Find where the given text appears and provide that cell's center as (X, Y) coordinate. 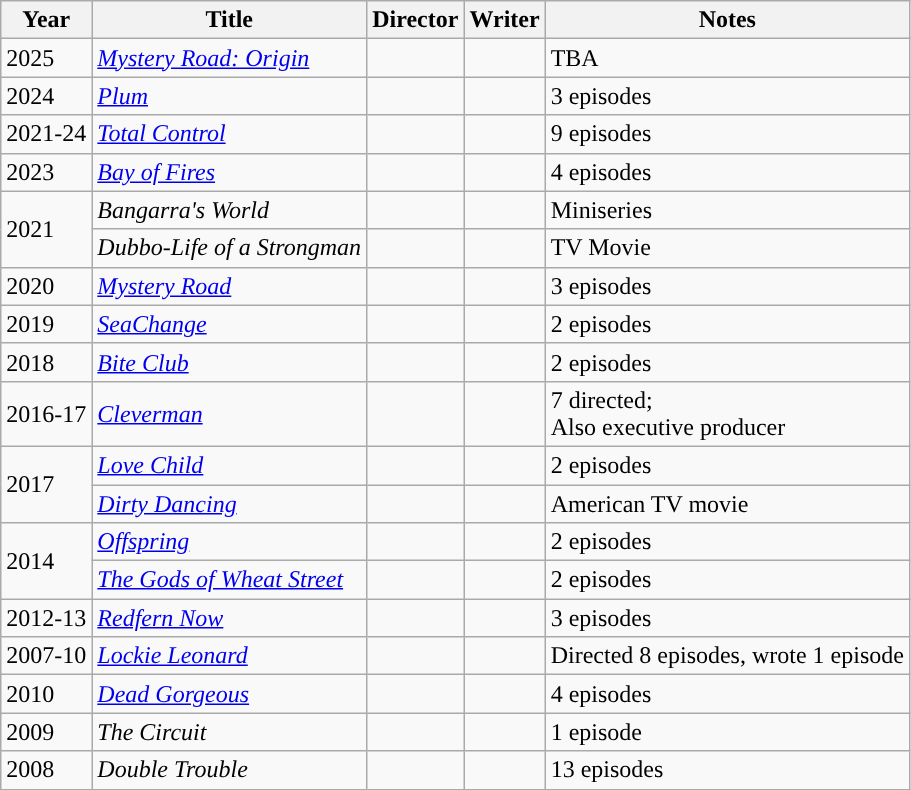
Director (416, 20)
2014 (46, 561)
Dubbo-Life of a Strongman (230, 248)
2007-10 (46, 656)
2024 (46, 96)
2020 (46, 286)
Total Control (230, 134)
1 episode (727, 732)
SeaChange (230, 324)
Year (46, 20)
2010 (46, 694)
American TV movie (727, 503)
13 episodes (727, 770)
9 episodes (727, 134)
2021 (46, 229)
Dead Gorgeous (230, 694)
Writer (504, 20)
Offspring (230, 542)
Mystery Road (230, 286)
TBA (727, 58)
Mystery Road: Origin (230, 58)
Cleverman (230, 414)
Bangarra's World (230, 210)
Notes (727, 20)
Title (230, 20)
Bite Club (230, 362)
2017 (46, 484)
Directed 8 episodes, wrote 1 episode (727, 656)
Plum (230, 96)
2016-17 (46, 414)
Miniseries (727, 210)
2021-24 (46, 134)
The Circuit (230, 732)
TV Movie (727, 248)
2023 (46, 172)
Lockie Leonard (230, 656)
Dirty Dancing (230, 503)
2019 (46, 324)
2018 (46, 362)
2008 (46, 770)
2009 (46, 732)
2025 (46, 58)
7 directed;Also executive producer (727, 414)
Bay of Fires (230, 172)
Love Child (230, 465)
Double Trouble (230, 770)
The Gods of Wheat Street (230, 580)
Redfern Now (230, 618)
2012-13 (46, 618)
